Extract the [X, Y] coordinate from the center of the cell holding the provided text.  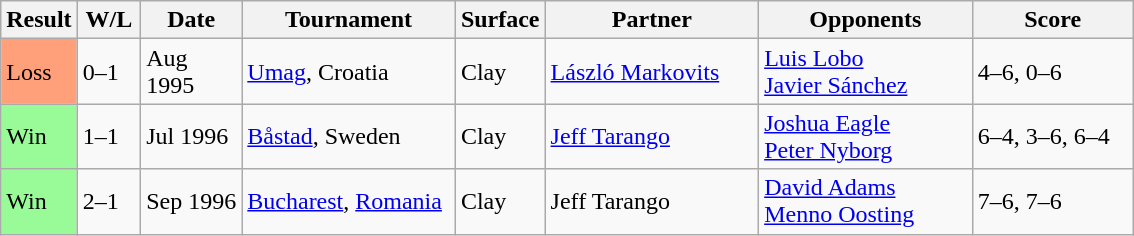
W/L [109, 20]
Tournament [349, 20]
Result [39, 20]
Båstad, Sweden [349, 136]
Aug 1995 [192, 72]
Jul 1996 [192, 136]
Score [1052, 20]
Partner [652, 20]
Opponents [866, 20]
Luis Lobo Javier Sánchez [866, 72]
0–1 [109, 72]
David Adams Menno Oosting [866, 202]
Surface [500, 20]
Umag, Croatia [349, 72]
Joshua Eagle Peter Nyborg [866, 136]
4–6, 0–6 [1052, 72]
6–4, 3–6, 6–4 [1052, 136]
2–1 [109, 202]
1–1 [109, 136]
László Markovits [652, 72]
Loss [39, 72]
Date [192, 20]
7–6, 7–6 [1052, 202]
Sep 1996 [192, 202]
Bucharest, Romania [349, 202]
